Pinpoint the cell where the given text exists, returning its [x, y] midpoint coordinate. 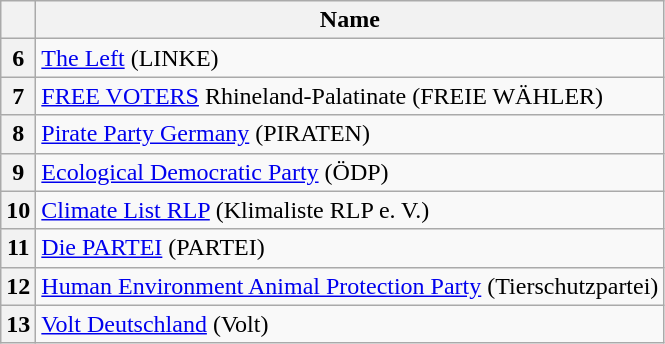
11 [18, 248]
13 [18, 324]
12 [18, 286]
Climate List RLP (Klimaliste RLP e. V.) [350, 210]
9 [18, 172]
Ecological Democratic Party (ÖDP) [350, 172]
Die PARTEI (PARTEI) [350, 248]
7 [18, 96]
8 [18, 134]
Human Environment Animal Protection Party (Tierschutzpartei) [350, 286]
The Left (LINKE) [350, 58]
Volt Deutschland (Volt) [350, 324]
Name [350, 20]
FREE VOTERS Rhineland-Palatinate (FREIE WÄHLER) [350, 96]
10 [18, 210]
6 [18, 58]
Pirate Party Germany (PIRATEN) [350, 134]
